Scan for the cell matching the given text and deliver its (X, Y) coordinate at center. 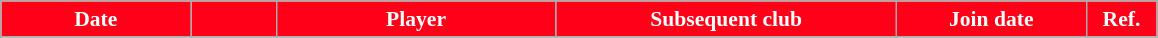
Join date (991, 19)
Date (96, 19)
Player (416, 19)
Ref. (1121, 19)
Subsequent club (726, 19)
